Detect which cell encompasses the target text, then output its (x, y) center coordinate. 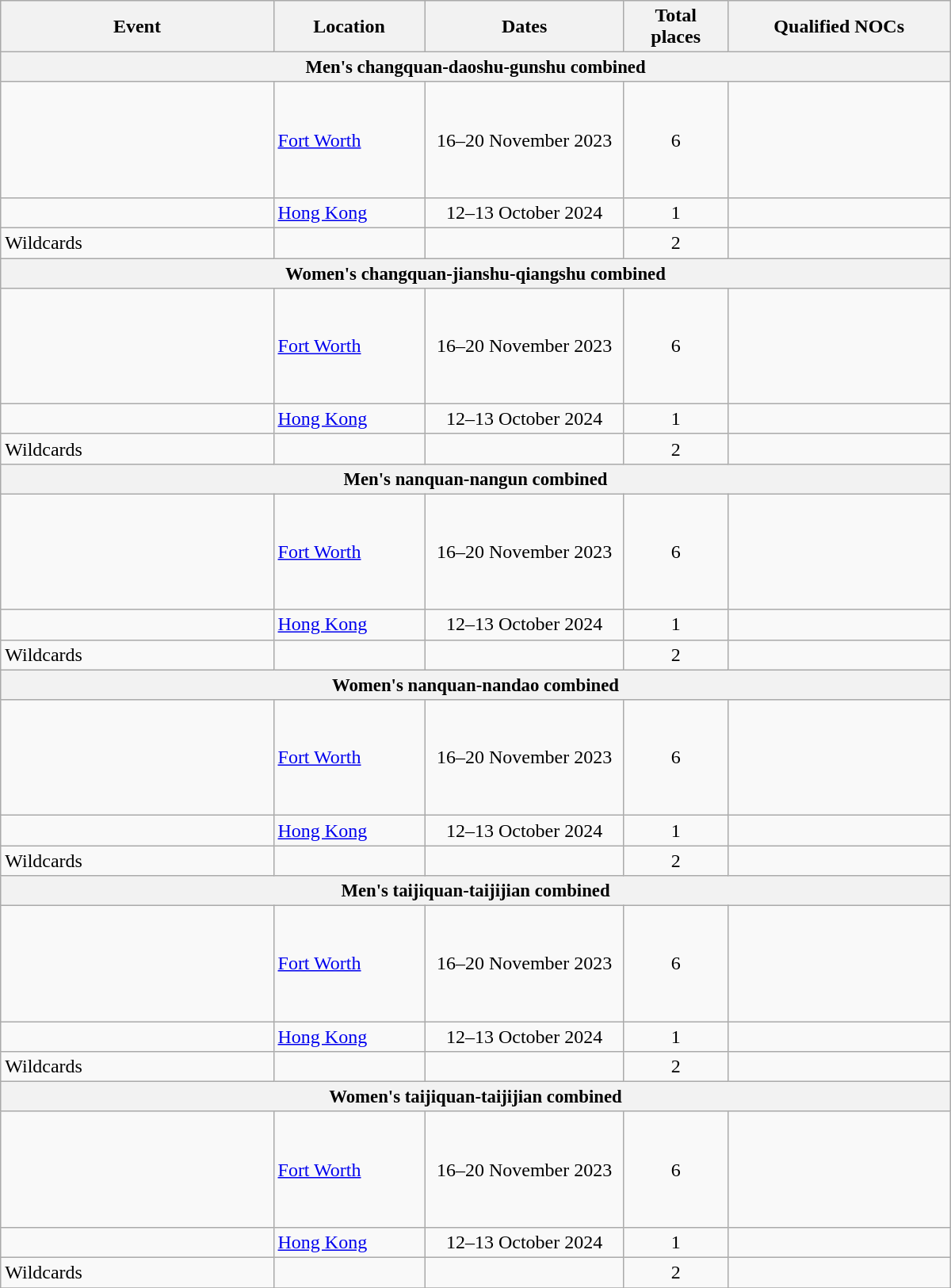
Men's changquan-daoshu-gunshu combined (475, 67)
Dates (525, 27)
Women's nanquan-nandao combined (475, 685)
Event (137, 27)
Women's taijiquan-taijijian combined (475, 1097)
Total places (675, 27)
Women's changquan-jianshu-qiangshu combined (475, 273)
Men's taijiquan-taijijian combined (475, 891)
Qualified NOCs (838, 27)
Location (349, 27)
Men's nanquan-nangun combined (475, 479)
